Return (x, y) of the center of cell containing provided text 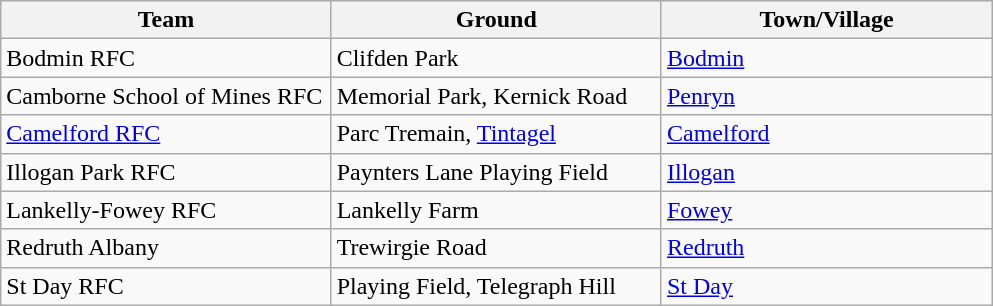
Camelford RFC (166, 134)
Paynters Lane Playing Field (496, 172)
Team (166, 20)
Penryn (826, 96)
Fowey (826, 210)
Trewirgie Road (496, 248)
Camelford (826, 134)
Memorial Park, Kernick Road (496, 96)
Redruth Albany (166, 248)
Illogan (826, 172)
Bodmin RFC (166, 58)
Clifden Park (496, 58)
Camborne School of Mines RFC (166, 96)
Bodmin (826, 58)
Lankelly-Fowey RFC (166, 210)
Playing Field, Telegraph Hill (496, 286)
Town/Village (826, 20)
St Day (826, 286)
Ground (496, 20)
Illogan Park RFC (166, 172)
Redruth (826, 248)
St Day RFC (166, 286)
Lankelly Farm (496, 210)
Parc Tremain, Tintagel (496, 134)
